Provide the [x, y] coordinate of the cell's center where the given text is located.  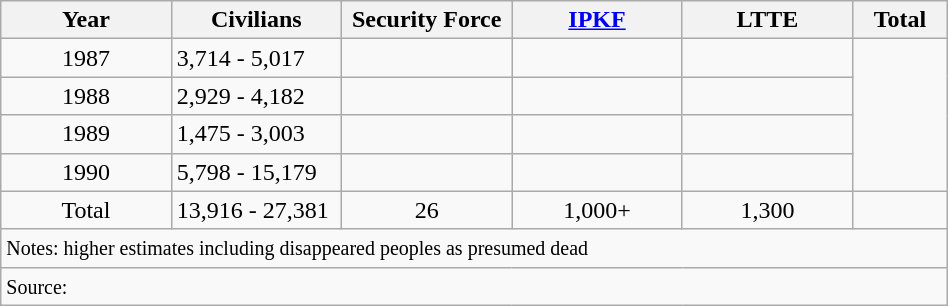
1,475 - 3,003 [256, 134]
2,929 - 4,182 [256, 96]
1,000+ [597, 210]
1,300 [767, 210]
1987 [86, 58]
Civilians [256, 20]
Year [86, 20]
1990 [86, 172]
5,798 - 15,179 [256, 172]
Notes: higher estimates including disappeared peoples as presumed dead [474, 248]
26 [426, 210]
1989 [86, 134]
1988 [86, 96]
LTTE [767, 20]
Security Force [426, 20]
3,714 - 5,017 [256, 58]
IPKF [597, 20]
Source: [474, 286]
13,916 - 27,381 [256, 210]
